Extract the [X, Y] coordinate from the center of the cell holding the provided text.  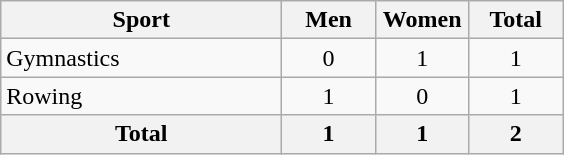
Women [422, 20]
Rowing [142, 96]
Gymnastics [142, 58]
Sport [142, 20]
Men [329, 20]
2 [516, 134]
